Determine the [X, Y] coordinate at the center of the cell enclosing the given text.  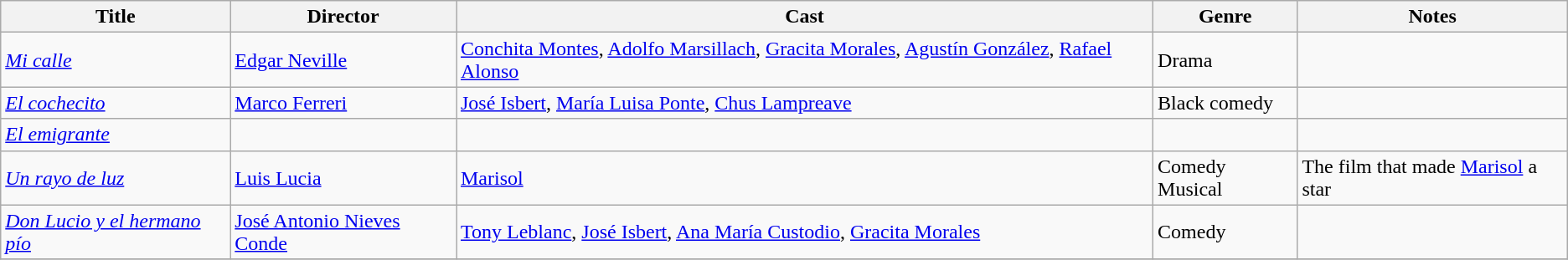
Cast [804, 17]
Luis Lucia [343, 177]
El emigrante [116, 135]
Director [343, 17]
Marco Ferreri [343, 103]
José Antonio Nieves Conde [343, 232]
Genre [1225, 17]
Don Lucio y el hermano pío [116, 232]
Edgar Neville [343, 60]
Black comedy [1225, 103]
The film that made Marisol a star [1432, 177]
José Isbert, María Luisa Ponte, Chus Lampreave [804, 103]
Comedy Musical [1225, 177]
Tony Leblanc, José Isbert, Ana María Custodio, Gracita Morales [804, 232]
Mi calle [116, 60]
Drama [1225, 60]
Un rayo de luz [116, 177]
Conchita Montes, Adolfo Marsillach, Gracita Morales, Agustín González, Rafael Alonso [804, 60]
Notes [1432, 17]
Comedy [1225, 232]
Marisol [804, 177]
El cochecito [116, 103]
Title [116, 17]
